From the cell containing the given text, extract its center point as [x, y] coordinate. 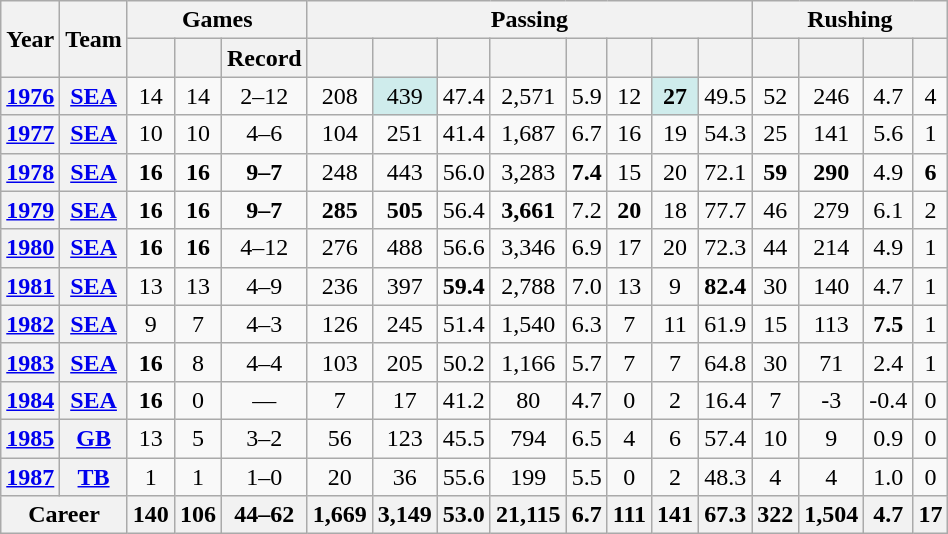
56 [340, 438]
1984 [30, 400]
505 [404, 210]
7.2 [586, 210]
4–4 [264, 362]
57.4 [726, 438]
245 [404, 324]
18 [676, 210]
0.9 [888, 438]
59 [776, 172]
1985 [30, 438]
104 [340, 134]
5.5 [586, 477]
82.4 [726, 286]
7.0 [586, 286]
8 [198, 362]
61.9 [726, 324]
126 [340, 324]
41.2 [464, 400]
2,571 [528, 96]
794 [528, 438]
5.9 [586, 96]
48.3 [726, 477]
TB [94, 477]
251 [404, 134]
44–62 [264, 515]
45.5 [464, 438]
36 [404, 477]
Career [64, 515]
276 [340, 248]
Year [30, 39]
2.4 [888, 362]
1979 [30, 210]
2–12 [264, 96]
279 [832, 210]
1982 [30, 324]
67.3 [726, 515]
56.4 [464, 210]
Rushing [850, 20]
443 [404, 172]
21,115 [528, 515]
GB [94, 438]
77.7 [726, 210]
— [264, 400]
5.7 [586, 362]
3,149 [404, 515]
51.4 [464, 324]
16.4 [726, 400]
1,687 [528, 134]
52 [776, 96]
236 [340, 286]
59.4 [464, 286]
54.3 [726, 134]
6.1 [888, 210]
25 [776, 134]
1980 [30, 248]
Team [94, 39]
41.4 [464, 134]
397 [404, 286]
4–9 [264, 286]
71 [832, 362]
1978 [30, 172]
1.0 [888, 477]
27 [676, 96]
1976 [30, 96]
106 [198, 515]
3–2 [264, 438]
4–12 [264, 248]
123 [404, 438]
7.5 [888, 324]
285 [340, 210]
3,661 [528, 210]
56.6 [464, 248]
5 [198, 438]
208 [340, 96]
6.3 [586, 324]
111 [629, 515]
12 [629, 96]
44 [776, 248]
7.4 [586, 172]
2,788 [528, 286]
19 [676, 134]
1,669 [340, 515]
4–6 [264, 134]
46 [776, 210]
72.1 [726, 172]
1983 [30, 362]
488 [404, 248]
47.4 [464, 96]
64.8 [726, 362]
3,346 [528, 248]
1,504 [832, 515]
11 [676, 324]
439 [404, 96]
50.2 [464, 362]
Passing [530, 20]
Games [217, 20]
3,283 [528, 172]
1,166 [528, 362]
80 [528, 400]
56.0 [464, 172]
113 [832, 324]
103 [340, 362]
-3 [832, 400]
248 [340, 172]
6.5 [586, 438]
205 [404, 362]
5.6 [888, 134]
55.6 [464, 477]
53.0 [464, 515]
1–0 [264, 477]
1987 [30, 477]
290 [832, 172]
Record [264, 58]
199 [528, 477]
4–3 [264, 324]
6.9 [586, 248]
72.3 [726, 248]
246 [832, 96]
-0.4 [888, 400]
1981 [30, 286]
214 [832, 248]
322 [776, 515]
1,540 [528, 324]
1977 [30, 134]
49.5 [726, 96]
